Capture the cell that displays the provided text and extract its [X, Y] central coordinate. 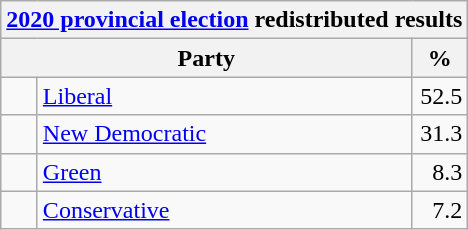
Party [206, 58]
Liberal [224, 96]
Conservative [224, 210]
Green [224, 172]
52.5 [440, 96]
New Democratic [224, 134]
7.2 [440, 210]
2020 provincial election redistributed results [234, 20]
8.3 [440, 172]
31.3 [440, 134]
% [440, 58]
